Provide the [x, y] coordinate of the cell's center where the given text is located.  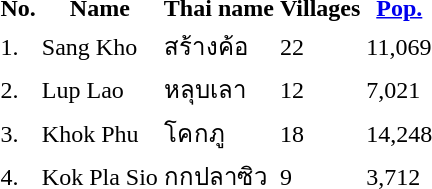
22 [320, 46]
12 [320, 90]
โคกภู [218, 133]
Sang Kho [100, 46]
Khok Phu [100, 133]
18 [320, 133]
หลุบเลา [218, 90]
สร้างค้อ [218, 46]
Lup Lao [100, 90]
